Scan for the cell matching the given text and deliver its (X, Y) coordinate at center. 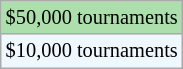
$10,000 tournaments (92, 51)
$50,000 tournaments (92, 17)
